Pinpoint the cell where the given text exists, returning its [x, y] midpoint coordinate. 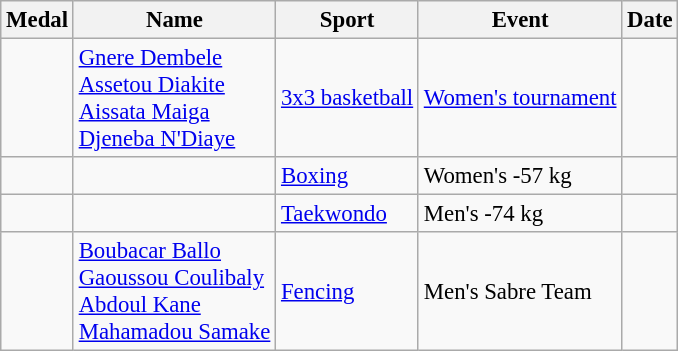
Taekwondo [348, 214]
Event [520, 20]
Boxing [348, 176]
Name [174, 20]
Men's -74 kg [520, 214]
Men's Sabre Team [520, 292]
Boubacar BalloGaoussou CoulibalyAbdoul KaneMahamadou Samake [174, 292]
Sport [348, 20]
Women's -57 kg [520, 176]
Date [650, 20]
Gnere DembeleAssetou DiakiteAissata MaigaDjeneba N'Diaye [174, 98]
3x3 basketball [348, 98]
Fencing [348, 292]
Medal [38, 20]
Women's tournament [520, 98]
